Extract the (x, y) coordinate from the center of the cell holding the provided text.  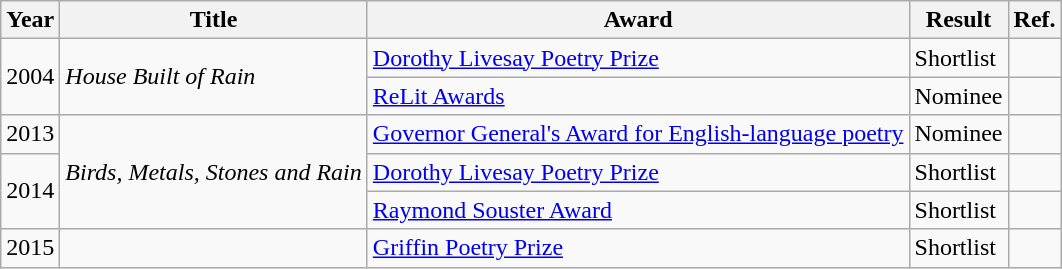
Award (638, 20)
2015 (30, 248)
House Built of Rain (214, 77)
Year (30, 20)
2014 (30, 191)
Griffin Poetry Prize (638, 248)
Birds, Metals, Stones and Rain (214, 172)
Raymond Souster Award (638, 210)
Result (958, 20)
ReLit Awards (638, 96)
Title (214, 20)
Ref. (1034, 20)
2004 (30, 77)
2013 (30, 134)
Governor General's Award for English-language poetry (638, 134)
